Return the [X, Y] coordinate for the center point of the cell that contains the specified text.  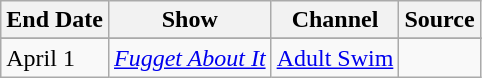
End Date [55, 20]
Source [440, 20]
Adult Swim [335, 58]
April 1 [55, 58]
Show [190, 20]
Fugget About It [190, 58]
Channel [335, 20]
